Detect which cell encompasses the target text, then output its [x, y] center coordinate. 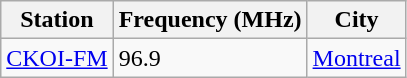
Frequency (MHz) [210, 20]
CKOI-FM [57, 58]
City [356, 20]
Montreal [356, 58]
96.9 [210, 58]
Station [57, 20]
